Output the [X, Y] coordinate of the center of the cell containing the given text.  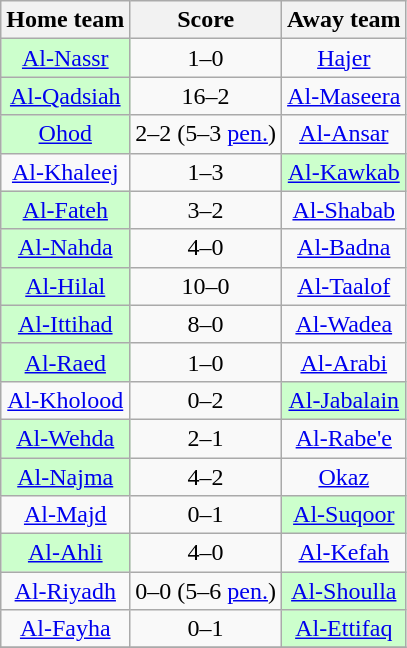
4–2 [206, 477]
0–0 (5–6 pen.) [206, 591]
Al-Nahda [66, 248]
Al-Fayha [66, 629]
Ohod [66, 134]
Al-Ahli [66, 553]
Al-Khaleej [66, 172]
Al-Kefah [344, 553]
16–2 [206, 96]
0–2 [206, 400]
Away team [344, 20]
10–0 [206, 286]
Al-Wehda [66, 438]
Al-Shoulla [344, 591]
2–2 (5–3 pen.) [206, 134]
Al-Shabab [344, 210]
Al-Raed [66, 362]
Al-Ansar [344, 134]
1–3 [206, 172]
Al-Ittihad [66, 324]
Al-Nassr [66, 58]
Al-Badna [344, 248]
Al-Jabalain [344, 400]
8–0 [206, 324]
Okaz [344, 477]
Al-Rabe'e [344, 438]
Al-Maseera [344, 96]
Al-Riyadh [66, 591]
Al-Suqoor [344, 515]
Al-Arabi [344, 362]
Hajer [344, 58]
Al-Kholood [66, 400]
Al-Majd [66, 515]
2–1 [206, 438]
Al-Qadsiah [66, 96]
3–2 [206, 210]
Al-Taalof [344, 286]
Al-Fateh [66, 210]
Al-Ettifaq [344, 629]
Al-Najma [66, 477]
Al-Kawkab [344, 172]
Al-Hilal [66, 286]
Score [206, 20]
Al-Wadea [344, 324]
Home team [66, 20]
